Identify which cell holds the provided text, then report its (x, y) central coordinate. 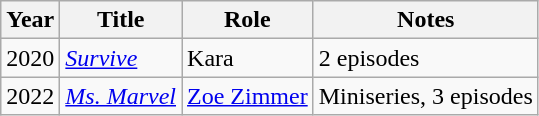
Year (30, 20)
Zoe Zimmer (248, 96)
Survive (121, 58)
Miniseries, 3 episodes (426, 96)
2022 (30, 96)
Title (121, 20)
Role (248, 20)
Notes (426, 20)
2020 (30, 58)
2 episodes (426, 58)
Kara (248, 58)
Ms. Marvel (121, 96)
